Output the [X, Y] coordinate of the center of the cell containing the given text.  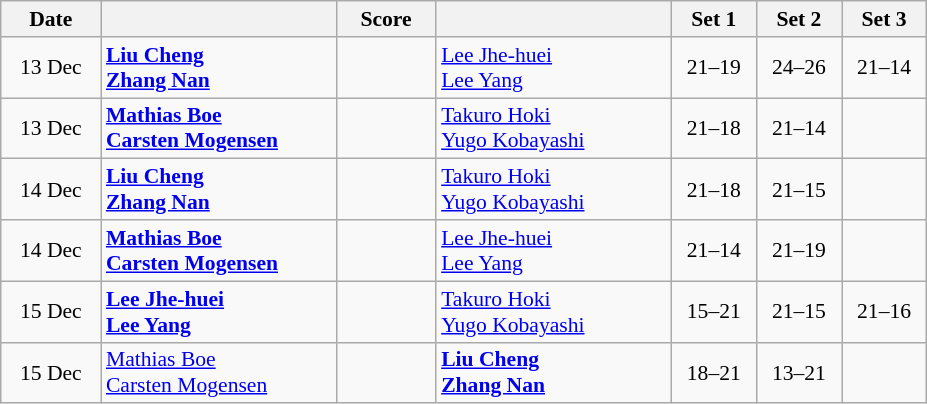
24–26 [798, 68]
Set 1 [714, 19]
21–16 [884, 312]
13–21 [798, 372]
Score [386, 19]
18–21 [714, 372]
15–21 [714, 312]
Set 2 [798, 19]
Set 3 [884, 19]
Date [51, 19]
